Return [x, y] of the center of cell containing provided text 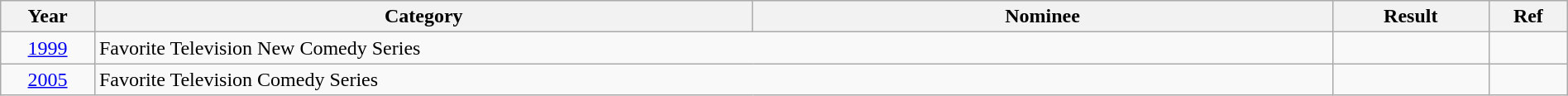
Category [423, 17]
Favorite Television New Comedy Series [713, 48]
Ref [1528, 17]
1999 [48, 48]
Result [1411, 17]
Nominee [1042, 17]
Year [48, 17]
2005 [48, 79]
Favorite Television Comedy Series [713, 79]
